Identify which cell holds the provided text, then report its (x, y) central coordinate. 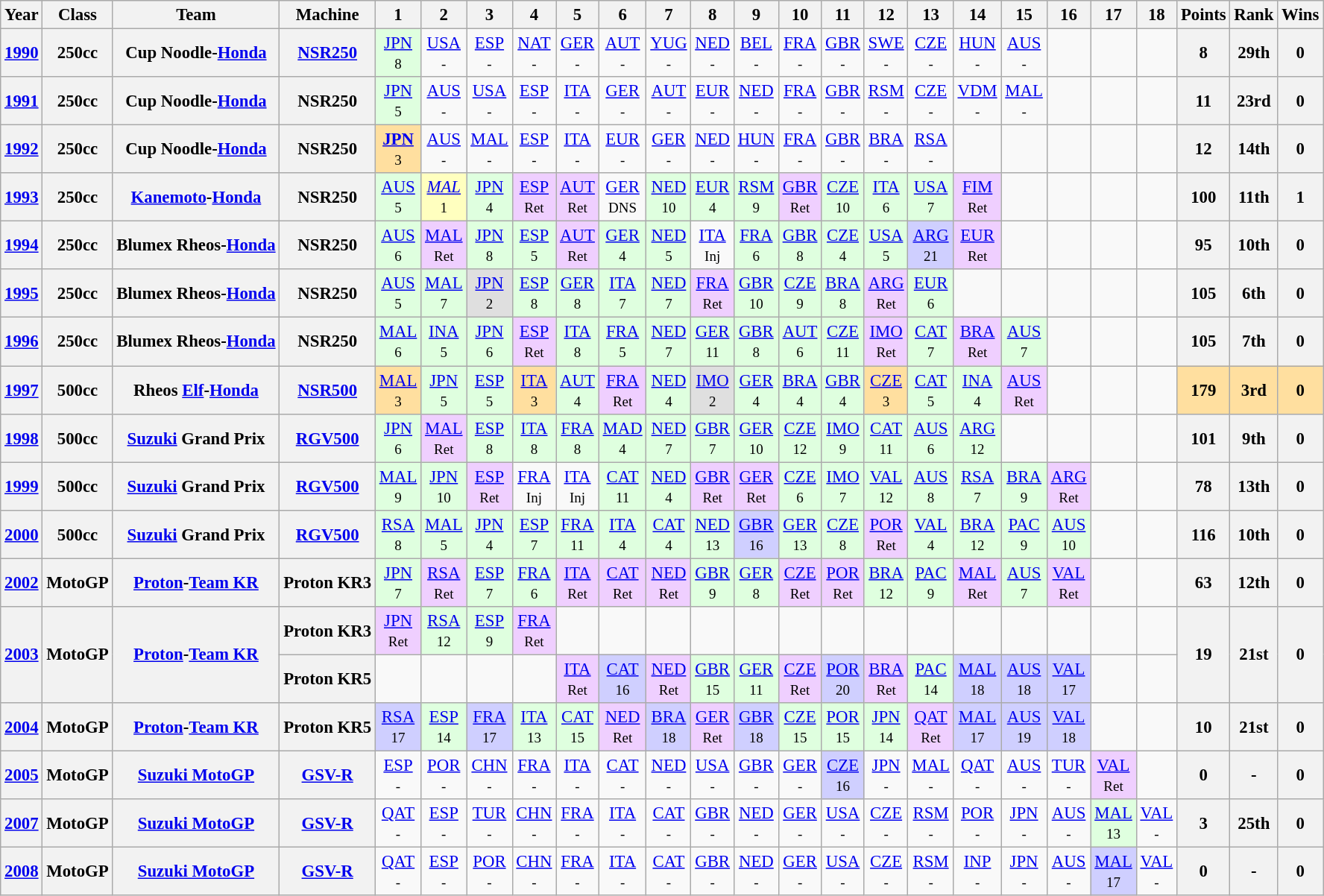
11th (1254, 197)
2002 (22, 583)
7th (1254, 341)
CZE 15 (799, 728)
VAL 17 (1069, 678)
ITA 7 (622, 294)
6 (622, 15)
CAT 15 (577, 728)
1994 (22, 246)
USA 5 (886, 246)
RSA 17 (398, 728)
13th (1254, 486)
INP - (977, 872)
3rd (1254, 391)
JPN 7 (398, 583)
AUS 18 (1024, 678)
BRA 8 (842, 294)
INA 5 (444, 341)
AUT 6 (799, 341)
FIM Ret (977, 197)
USA 7 (930, 197)
CZE 9 (799, 294)
JPN Ret (398, 631)
Wins (1300, 15)
Points (1203, 15)
NED 5 (669, 246)
Year (22, 15)
1992 (22, 149)
Team (196, 15)
7 (669, 15)
GER 10 (756, 438)
MAL 3 (398, 391)
JPN 3 (398, 149)
GBR 16 (756, 534)
IMO 7 (842, 486)
Rheos Elf-Honda (196, 391)
2007 (22, 823)
2004 (22, 728)
29th (1254, 54)
EUR 6 (930, 294)
FRA 5 (622, 341)
23rd (1254, 101)
IMO 9 (842, 438)
SWE - (886, 54)
16 (1069, 15)
CAT 16 (622, 678)
Class (78, 15)
CZE 12 (799, 438)
12th (1254, 583)
QAT Ret (930, 728)
YUG - (669, 54)
MAL 6 (398, 341)
ITA 13 (534, 728)
2003 (22, 654)
78 (1203, 486)
RSA 12 (444, 631)
14th (1254, 149)
2 (444, 15)
AUS Ret (1024, 391)
4 (534, 15)
ARG 12 (977, 438)
1999 (22, 486)
CZE 6 (799, 486)
CZE 3 (886, 391)
IMO Ret (886, 341)
9 (756, 15)
CZE 16 (842, 775)
CZE 10 (842, 197)
VAL 4 (930, 534)
JPN 2 (489, 294)
14 (977, 15)
RSA 8 (398, 534)
ITA 4 (622, 534)
MAL 13 (1114, 823)
MAL 7 (444, 294)
RSA - (930, 149)
GBR 10 (756, 294)
6th (1254, 294)
RSM 9 (756, 197)
CAT 4 (669, 534)
1990 (22, 54)
Machine (328, 15)
ESP 9 (489, 631)
2005 (22, 775)
63 (1203, 583)
GER DNS (622, 197)
JPN 14 (886, 728)
1998 (22, 438)
AUS 10 (1069, 534)
RSA Ret (444, 583)
100 (1203, 197)
ITA 6 (886, 197)
EUR 4 (713, 197)
AUT 4 (577, 391)
AUS 8 (930, 486)
BEL - (756, 54)
MAL 1 (444, 197)
GBR 4 (842, 391)
2008 (22, 872)
95 (1203, 246)
1997 (22, 391)
1995 (22, 294)
BRA - (886, 149)
13 (930, 15)
116 (1203, 534)
CZE 8 (842, 534)
NED 10 (669, 197)
BRA 9 (1024, 486)
BRA 18 (669, 728)
CZE 4 (842, 246)
VAL 12 (886, 486)
ESP 14 (444, 728)
15 (1024, 15)
5 (577, 15)
17 (1114, 15)
FRA Inj (534, 486)
MAL 18 (977, 678)
1993 (22, 197)
18 (1156, 15)
25th (1254, 823)
CZE 11 (842, 341)
AUS 19 (1024, 728)
179 (1203, 391)
19 (1203, 654)
POR 15 (842, 728)
GBR 18 (756, 728)
MAD 4 (622, 438)
FRA 11 (577, 534)
101 (1203, 438)
NSR500 (328, 391)
2000 (22, 534)
CAT 5 (930, 391)
BRA 4 (799, 391)
PAC 14 (930, 678)
ARG 21 (930, 246)
VAL 18 (1069, 728)
1996 (22, 341)
FRA 17 (489, 728)
NAT - (534, 54)
RSA 7 (977, 486)
Kanemoto-Honda (196, 197)
GBR 15 (713, 678)
EUR Ret (977, 246)
MAL 5 (444, 534)
GBR 7 (713, 438)
MAL 9 (398, 486)
9th (1254, 438)
INA 4 (977, 391)
JPN 10 (444, 486)
Rank (1254, 15)
GER 13 (799, 534)
FRA 8 (577, 438)
POR 20 (842, 678)
1991 (22, 101)
IMO 2 (713, 391)
ITA 3 (534, 391)
NED 13 (713, 534)
VDM - (977, 101)
CAT 7 (930, 341)
GBR 9 (713, 583)
CAT Ret (622, 583)
